Output the (X, Y) coordinate of the center of the cell containing the given text.  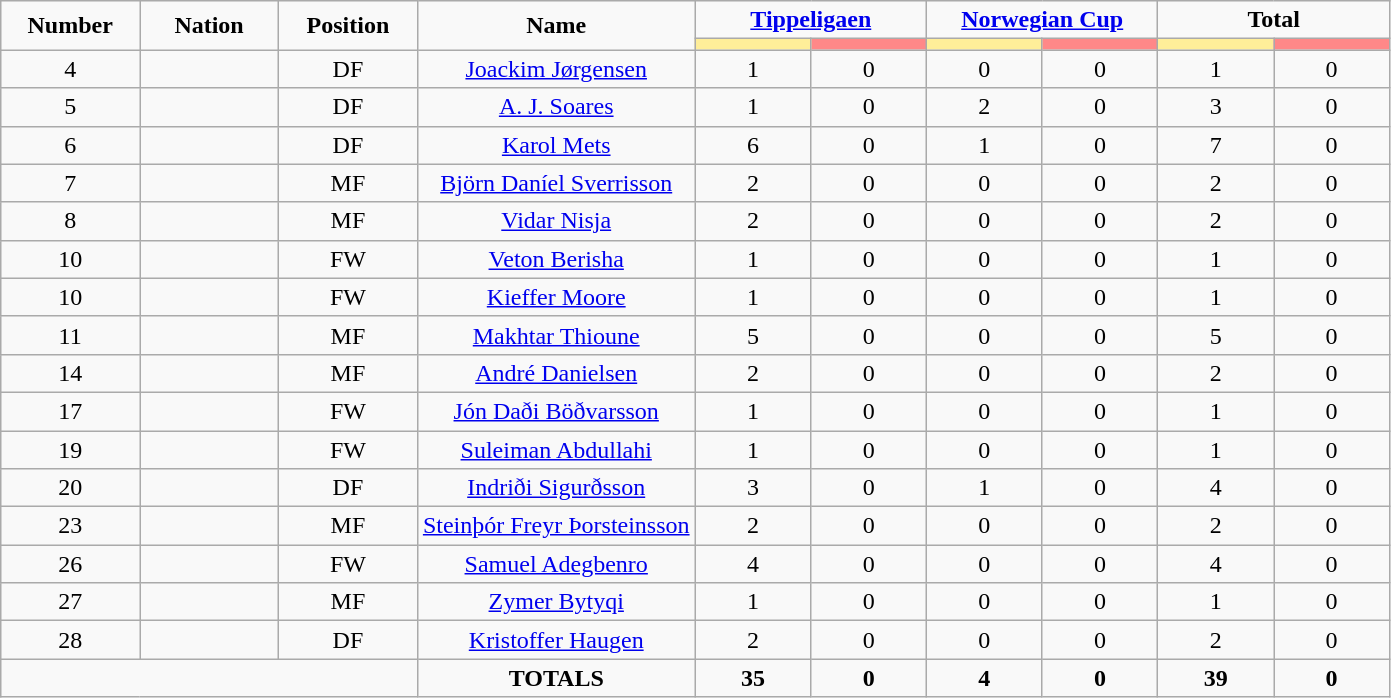
Indriði Sigurðsson (556, 488)
Makhtar Thioune (556, 335)
Position (348, 26)
8 (70, 221)
28 (70, 640)
Kristoffer Haugen (556, 640)
Total (1274, 20)
39 (1216, 678)
35 (753, 678)
TOTALS (556, 678)
Joackim Jørgensen (556, 69)
Number (70, 26)
Zymer Bytyqi (556, 602)
Jón Daði Böðvarsson (556, 411)
Veton Berisha (556, 259)
20 (70, 488)
Samuel Adegbenro (556, 564)
26 (70, 564)
11 (70, 335)
A. J. Soares (556, 107)
Tippeligaen (810, 20)
19 (70, 449)
Norwegian Cup (1042, 20)
Steinþór Freyr Þorsteinsson (556, 526)
Karol Mets (556, 145)
Suleiman Abdullahi (556, 449)
27 (70, 602)
Vidar Nisja (556, 221)
14 (70, 373)
Name (556, 26)
23 (70, 526)
17 (70, 411)
Nation (210, 26)
André Danielsen (556, 373)
Björn Daníel Sverrisson (556, 183)
Kieffer Moore (556, 297)
